Determine the [X, Y] coordinate at the center of the cell enclosing the given text.  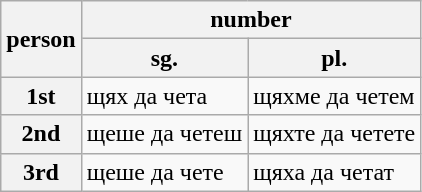
sg. [164, 58]
pl. [334, 58]
щях да чета [164, 96]
3rd [41, 172]
щяхме да четем [334, 96]
щяха да четат [334, 172]
1st [41, 96]
person [41, 39]
number [251, 20]
щеше да четеш [164, 134]
щеше да чете [164, 172]
щяхте да четете [334, 134]
2nd [41, 134]
